Return [x, y] of the center of cell containing provided text 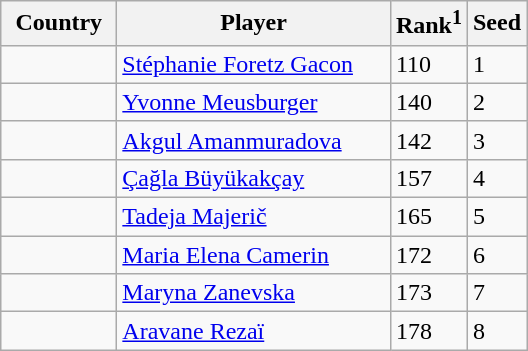
Akgul Amanmuradova [254, 140]
178 [428, 331]
1 [496, 64]
Player [254, 24]
Seed [496, 24]
7 [496, 293]
142 [428, 140]
4 [496, 178]
Stéphanie Foretz Gacon [254, 64]
Rank1 [428, 24]
Maryna Zanevska [254, 293]
157 [428, 178]
Tadeja Majerič [254, 217]
140 [428, 102]
8 [496, 331]
Maria Elena Camerin [254, 255]
6 [496, 255]
Çağla Büyükakçay [254, 178]
Country [59, 24]
110 [428, 64]
172 [428, 255]
3 [496, 140]
165 [428, 217]
173 [428, 293]
Yvonne Meusburger [254, 102]
2 [496, 102]
Aravane Rezaï [254, 331]
5 [496, 217]
